Output the (x, y) coordinate of the center of the cell containing the given text.  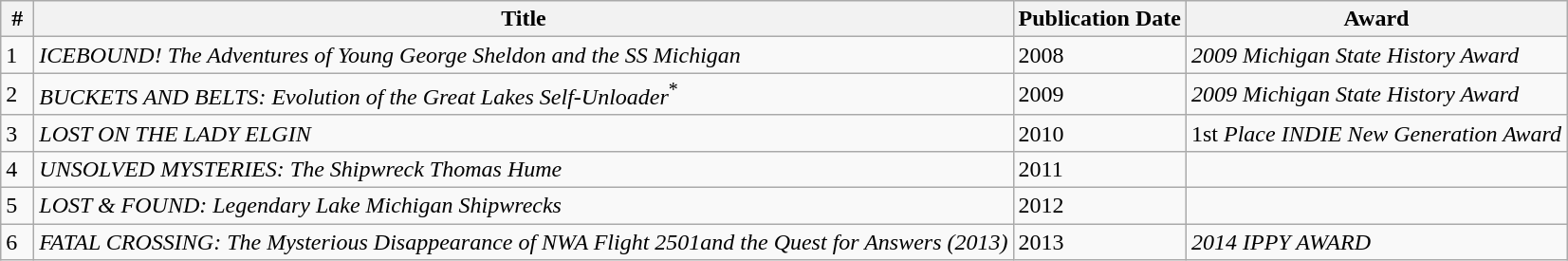
# (17, 19)
UNSOLVED MYSTERIES: The Shipwreck Thomas Hume (524, 169)
Publication Date (1099, 19)
LOST ON THE LADY ELGIN (524, 133)
ICEBOUND! The Adventures of Young George Sheldon and the SS Michigan (524, 55)
Title (524, 19)
1 (17, 55)
6 (17, 242)
2010 (1099, 133)
2011 (1099, 169)
4 (17, 169)
2014 IPPY AWARD (1375, 242)
2013 (1099, 242)
FATAL CROSSING: The Mysterious Disappearance of NWA Flight 2501and the Quest for Answers (2013) (524, 242)
2012 (1099, 206)
1st Place INDIE New Generation Award (1375, 133)
2009 (1099, 95)
BUCKETS AND BELTS: Evolution of the Great Lakes Self-Unloader* (524, 95)
Award (1375, 19)
LOST & FOUND: Legendary Lake Michigan Shipwrecks (524, 206)
3 (17, 133)
2008 (1099, 55)
5 (17, 206)
2 (17, 95)
